Determine the (X, Y) coordinate at the center of the cell enclosing the given text.  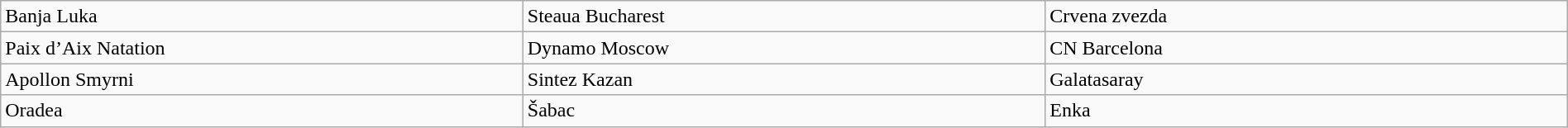
Steaua Bucharest (784, 17)
Paix d’Aix Natation (262, 48)
Galatasaray (1307, 79)
Oradea (262, 111)
Enka (1307, 111)
Crvena zvezda (1307, 17)
CN Barcelona (1307, 48)
Banja Luka (262, 17)
Dynamo Moscow (784, 48)
Apollon Smyrni (262, 79)
Sintez Kazan (784, 79)
Šabac (784, 111)
